Determine the (X, Y) coordinate at the center of the cell enclosing the given text.  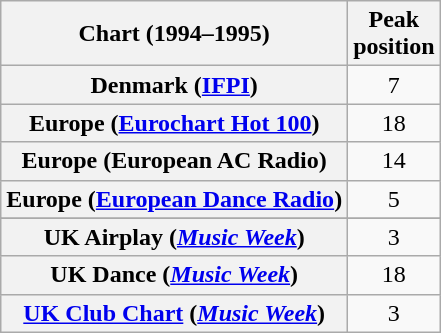
Europe (European Dance Radio) (174, 199)
UK Airplay (Music Week) (174, 237)
7 (394, 85)
UK Club Chart (Music Week) (174, 313)
Chart (1994–1995) (174, 34)
Denmark (IFPI) (174, 85)
14 (394, 161)
5 (394, 199)
Peakposition (394, 34)
UK Dance (Music Week) (174, 275)
Europe (European AC Radio) (174, 161)
Europe (Eurochart Hot 100) (174, 123)
